Provide the (x, y) coordinate of the cell's center where the given text is located.  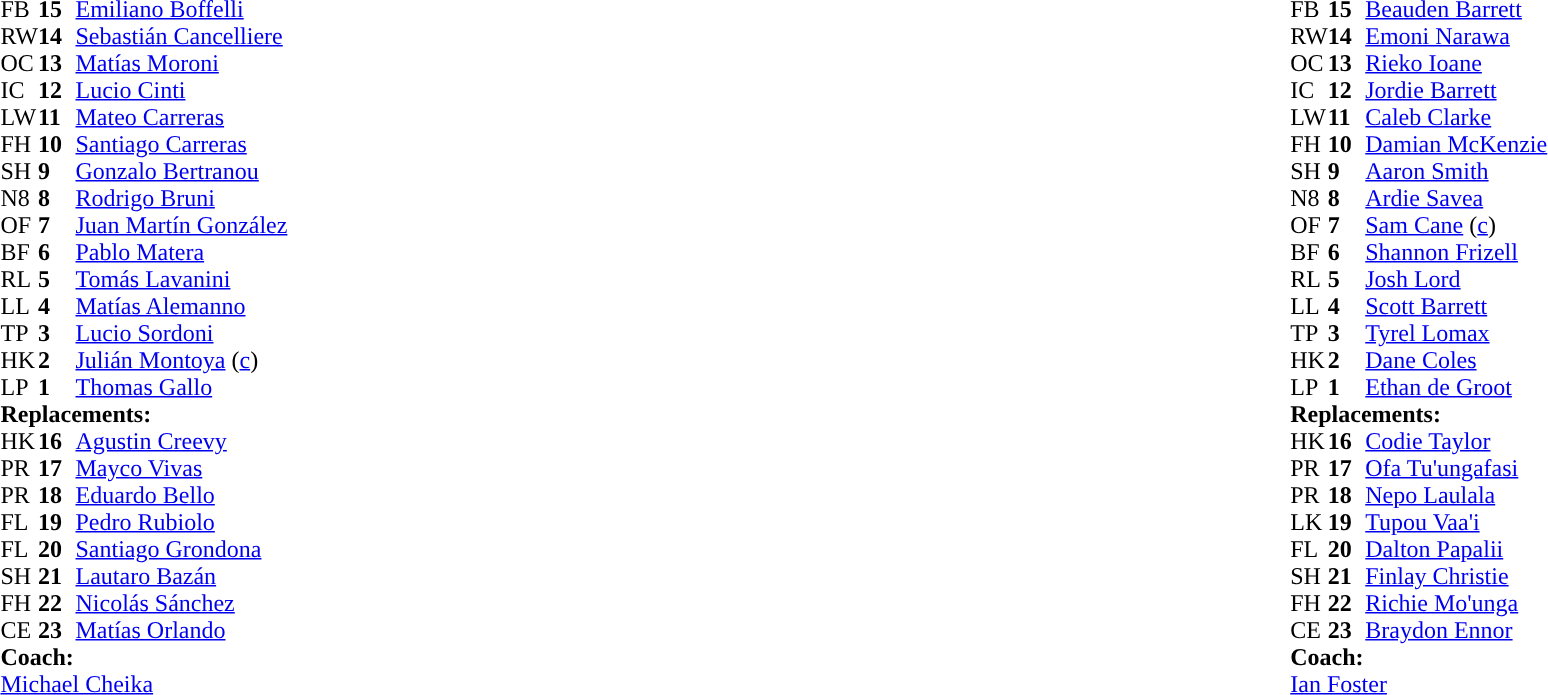
Juan Martín González (182, 226)
Gonzalo Bertranou (182, 172)
Santiago Grondona (182, 550)
Thomas Gallo (182, 388)
Ardie Savea (1456, 198)
Pablo Matera (182, 252)
Agustin Creevy (182, 442)
Pedro Rubiolo (182, 522)
Ofa Tu'ungafasi (1456, 468)
Emoni Narawa (1456, 36)
Mayco Vivas (182, 468)
Richie Mo'unga (1456, 604)
Shannon Frizell (1456, 252)
Julián Montoya (c) (182, 360)
Scott Barrett (1456, 306)
Codie Taylor (1456, 442)
Rieko Ioane (1456, 64)
Dane Coles (1456, 360)
Lucio Cinti (182, 90)
Finlay Christie (1456, 576)
Tyrel Lomax (1456, 334)
Braydon Ennor (1456, 630)
Dalton Papalii (1456, 550)
Aaron Smith (1456, 172)
Damian McKenzie (1456, 144)
Caleb Clarke (1456, 118)
Mateo Carreras (182, 118)
Nicolás Sánchez (182, 604)
Jordie Barrett (1456, 90)
Eduardo Bello (182, 496)
Tomás Lavanini (182, 280)
Lautaro Bazán (182, 576)
Tupou Vaa'i (1456, 522)
Nepo Laulala (1456, 496)
Santiago Carreras (182, 144)
LK (1309, 522)
Rodrigo Bruni (182, 198)
Matías Orlando (182, 630)
Sebastián Cancelliere (182, 36)
Lucio Sordoni (182, 334)
Ethan de Groot (1456, 388)
Matías Moroni (182, 64)
Josh Lord (1456, 280)
Sam Cane (c) (1456, 226)
Matías Alemanno (182, 306)
